Detect which cell encompasses the target text, then output its (X, Y) center coordinate. 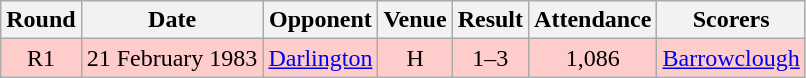
1,086 (593, 58)
Scorers (731, 20)
1–3 (490, 58)
Barrowclough (731, 58)
Opponent (320, 20)
Date (172, 20)
Result (490, 20)
21 February 1983 (172, 58)
Darlington (320, 58)
Venue (415, 20)
Attendance (593, 20)
R1 (41, 58)
H (415, 58)
Round (41, 20)
